Capture the cell that displays the provided text and extract its [x, y] central coordinate. 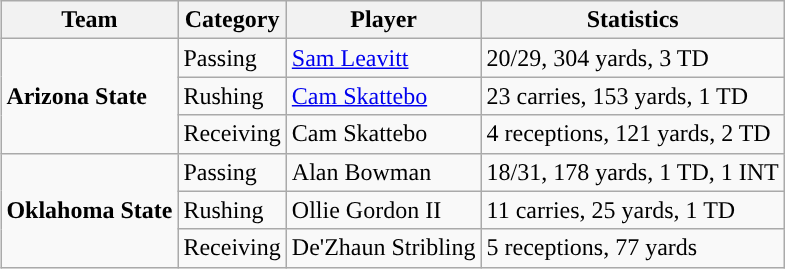
De'Zhaun Stribling [384, 248]
18/31, 178 yards, 1 TD, 1 INT [632, 172]
Statistics [632, 20]
11 carries, 25 yards, 1 TD [632, 210]
5 receptions, 77 yards [632, 248]
Arizona State [90, 96]
20/29, 304 yards, 3 TD [632, 58]
Sam Leavitt [384, 58]
Category [232, 20]
Team [90, 20]
23 carries, 153 yards, 1 TD [632, 96]
Oklahoma State [90, 210]
Player [384, 20]
Alan Bowman [384, 172]
4 receptions, 121 yards, 2 TD [632, 134]
Ollie Gordon II [384, 210]
